Output the (X, Y) coordinate of the center of the cell containing the given text.  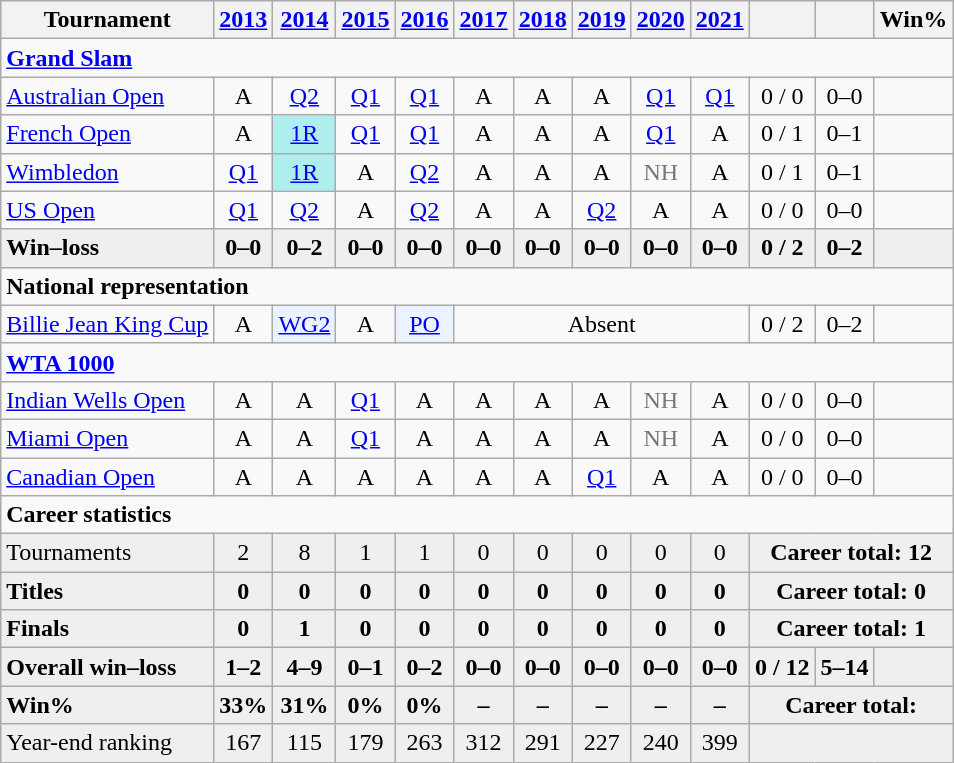
Year-end ranking (108, 743)
5–14 (844, 667)
0 / 12 (782, 667)
2019 (602, 20)
Absent (602, 324)
2015 (366, 20)
Overall win–loss (108, 667)
1–2 (244, 667)
2016 (424, 20)
Canadian Open (108, 477)
Career total: 0 (850, 591)
WTA 1000 (477, 362)
312 (484, 743)
Tournaments (108, 553)
115 (304, 743)
Finals (108, 629)
2018 (542, 20)
2013 (244, 20)
2021 (720, 20)
WG2 (304, 324)
227 (602, 743)
31% (304, 705)
Titles (108, 591)
240 (660, 743)
Wimbledon (108, 172)
French Open (108, 134)
399 (720, 743)
179 (366, 743)
263 (424, 743)
Tournament (108, 20)
Indian Wells Open (108, 400)
33% (244, 705)
Miami Open (108, 438)
Career total: (850, 705)
291 (542, 743)
Australian Open (108, 96)
2 (244, 553)
US Open (108, 210)
8 (304, 553)
2014 (304, 20)
Win–loss (108, 248)
National representation (477, 286)
Career statistics (477, 515)
Billie Jean King Cup (108, 324)
167 (244, 743)
Career total: 1 (850, 629)
Career total: 12 (850, 553)
2017 (484, 20)
PO (424, 324)
4–9 (304, 667)
Grand Slam (477, 58)
2020 (660, 20)
